Scan for the cell matching the given text and deliver its [x, y] coordinate at center. 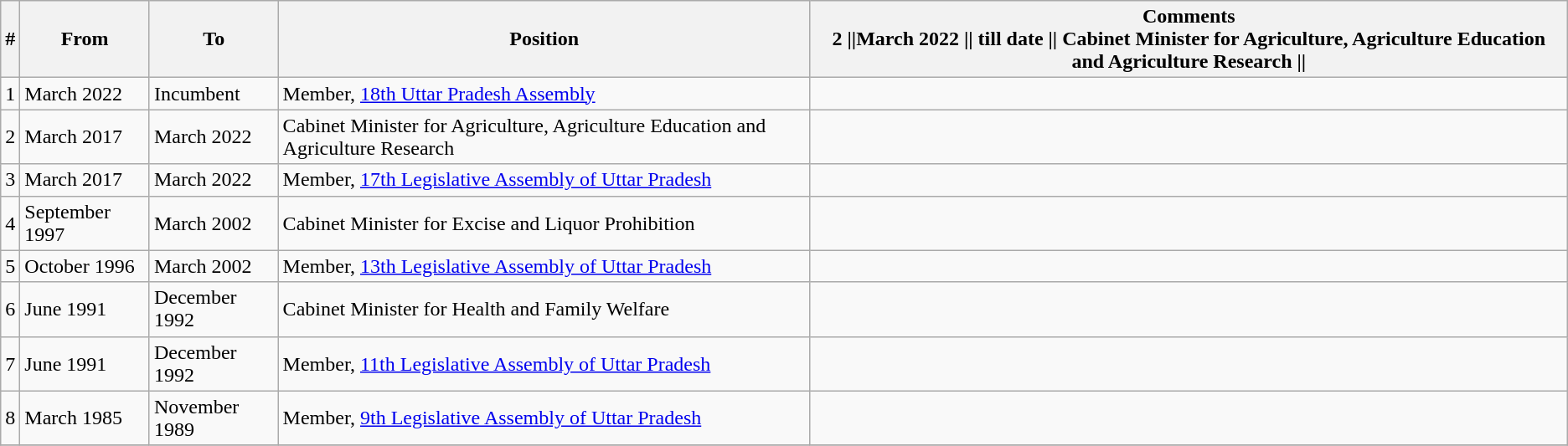
4 [10, 223]
Member, 17th Legislative Assembly of Uttar Pradesh [544, 180]
March 1985 [85, 418]
From [85, 39]
5 [10, 266]
November 1989 [214, 418]
8 [10, 418]
Member, 9th Legislative Assembly of Uttar Pradesh [544, 418]
7 [10, 363]
6 [10, 310]
Member, 13th Legislative Assembly of Uttar Pradesh [544, 266]
Incumbent [214, 94]
Cabinet Minister for Agriculture, Agriculture Education and Agriculture Research [544, 137]
# [10, 39]
September 1997 [85, 223]
Cabinet Minister for Health and Family Welfare [544, 310]
Cabinet Minister for Excise and Liquor Prohibition [544, 223]
1 [10, 94]
Comments2 ||March 2022 || till date || Cabinet Minister for Agriculture, Agriculture Education and Agriculture Research || [1189, 39]
Member, 18th Uttar Pradesh Assembly [544, 94]
Position [544, 39]
2 [10, 137]
3 [10, 180]
To [214, 39]
October 1996 [85, 266]
Member, 11th Legislative Assembly of Uttar Pradesh [544, 363]
